Output the (x, y) coordinate of the center of the cell containing the given text.  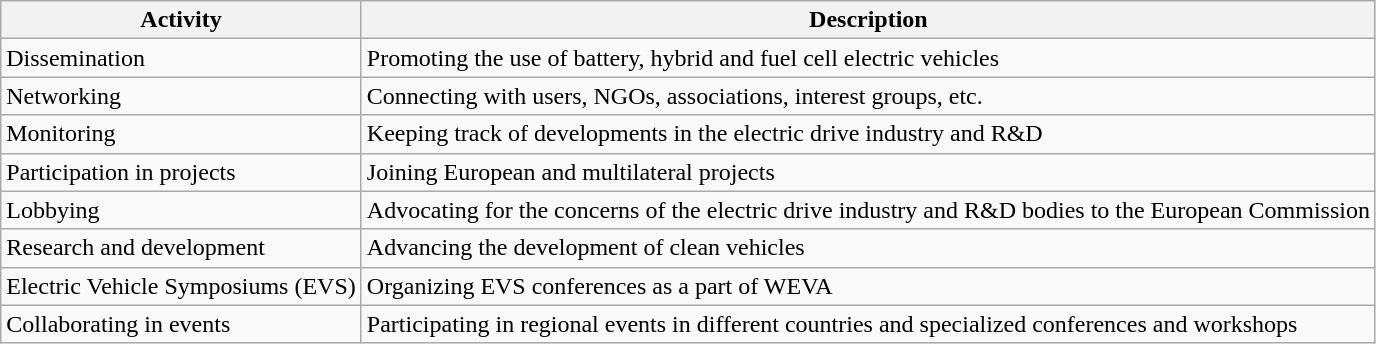
Collaborating in events (182, 324)
Dissemination (182, 58)
Description (868, 20)
Monitoring (182, 134)
Electric Vehicle Symposiums (EVS) (182, 286)
Joining European and multilateral projects (868, 172)
Participating in regional events in different countries and specialized conferences and workshops (868, 324)
Organizing EVS conferences as a part of WEVA (868, 286)
Keeping track of developments in the electric drive industry and R&D (868, 134)
Advocating for the concerns of the electric drive industry and R&D bodies to the European Commission (868, 210)
Connecting with users, NGOs, associations, interest groups, etc. (868, 96)
Participation in projects (182, 172)
Advancing the development of clean vehicles (868, 248)
Activity (182, 20)
Promoting the use of battery, hybrid and fuel cell electric vehicles (868, 58)
Lobbying (182, 210)
Networking (182, 96)
Research and development (182, 248)
